Find where the given text appears and provide that cell's center as (X, Y) coordinate. 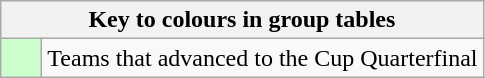
Teams that advanced to the Cup Quarterfinal (262, 58)
Key to colours in group tables (242, 20)
